Detect which cell encompasses the target text, then output its (X, Y) center coordinate. 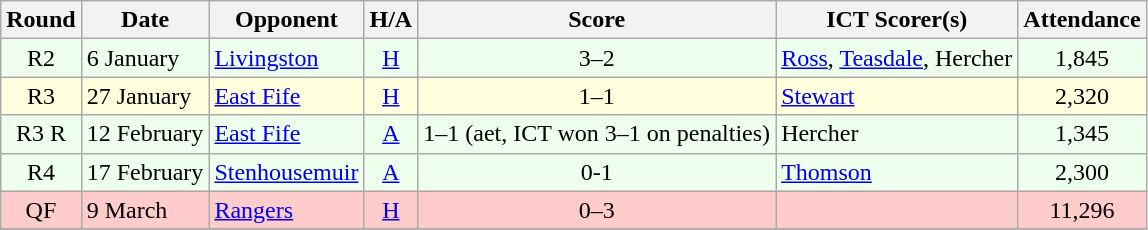
R2 (41, 58)
QF (41, 210)
11,296 (1082, 210)
Round (41, 20)
Score (597, 20)
R3 R (41, 134)
Date (145, 20)
Stewart (897, 96)
Ross, Teasdale, Hercher (897, 58)
2,320 (1082, 96)
Opponent (286, 20)
17 February (145, 172)
H/A (391, 20)
27 January (145, 96)
Livingston (286, 58)
R4 (41, 172)
0–3 (597, 210)
1–1 (aet, ICT won 3–1 on penalties) (597, 134)
0-1 (597, 172)
Thomson (897, 172)
9 March (145, 210)
Attendance (1082, 20)
2,300 (1082, 172)
1–1 (597, 96)
R3 (41, 96)
6 January (145, 58)
ICT Scorer(s) (897, 20)
12 February (145, 134)
1,345 (1082, 134)
Rangers (286, 210)
Stenhousemuir (286, 172)
3–2 (597, 58)
Hercher (897, 134)
1,845 (1082, 58)
